Extract the [x, y] coordinate from the center of the cell holding the provided text.  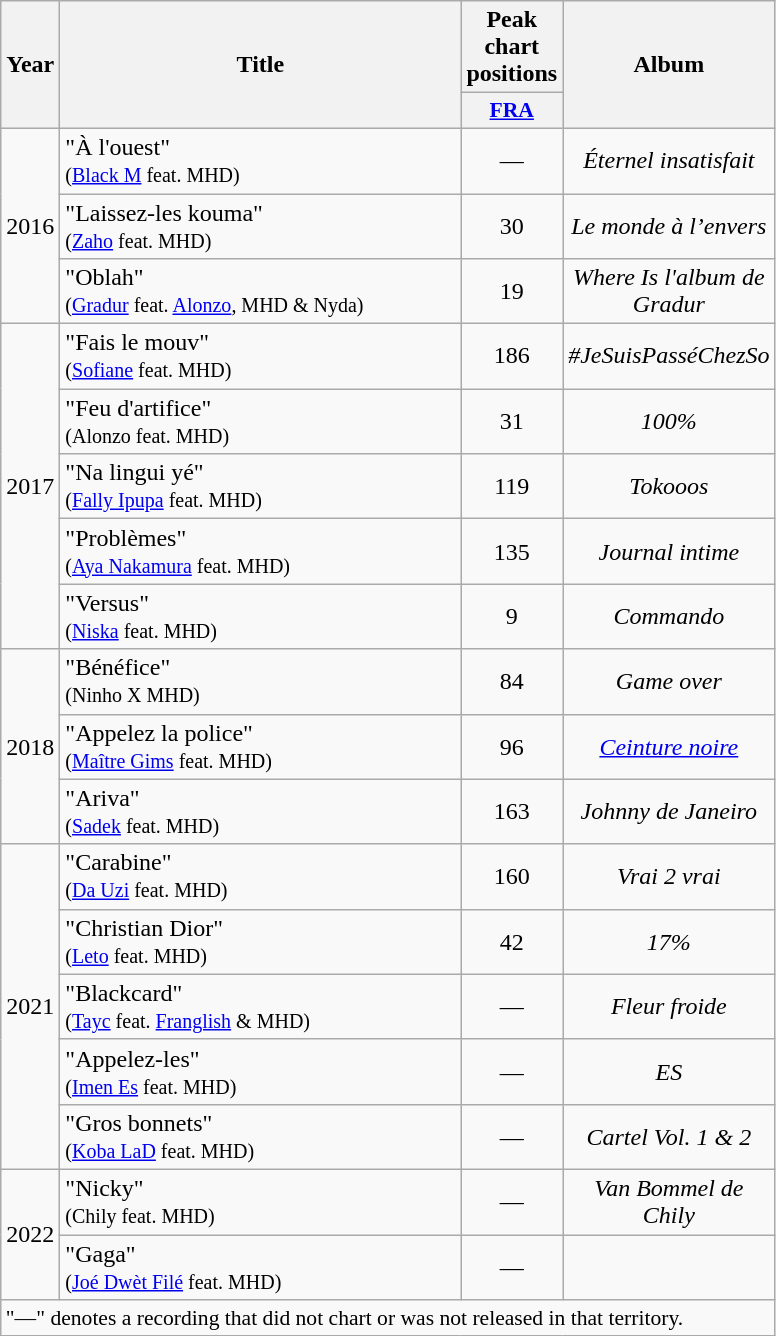
#JeSuisPasséChezSo [669, 356]
17% [669, 942]
FRA [512, 111]
Peak chart positions [512, 47]
Le monde à l’envers [669, 226]
135 [512, 552]
Title [260, 65]
Commando [669, 616]
2018 [30, 746]
Album [669, 65]
Ceinture noire [669, 746]
"—" denotes a recording that did not chart or was not released in that territory. [388, 1318]
Year [30, 65]
96 [512, 746]
30 [512, 226]
19 [512, 292]
Éternel insatisfait [669, 160]
"Versus"(Niska feat. MHD) [260, 616]
"Appelez la police"(Maître Gims feat. MHD) [260, 746]
Johnny de Janeiro [669, 812]
31 [512, 422]
"Laissez-les kouma"(Zaho feat. MHD) [260, 226]
"Bénéfice"(Ninho X MHD) [260, 682]
Where Is l'album de Gradur [669, 292]
"À l'ouest"(Black M feat. MHD) [260, 160]
Vrai 2 vrai [669, 876]
"Na lingui yé"(Fally Ipupa feat. MHD) [260, 486]
84 [512, 682]
163 [512, 812]
Cartel Vol. 1 & 2 [669, 1136]
Fleur froide [669, 1006]
2017 [30, 486]
"Appelez-les"(Imen Es feat. MHD) [260, 1072]
Van Bommel de Chily [669, 1202]
"Nicky"(Chily feat. MHD) [260, 1202]
119 [512, 486]
"Oblah"(Gradur feat. Alonzo, MHD & Nyda) [260, 292]
2022 [30, 1234]
Game over [669, 682]
"Gros bonnets"(Koba LaD feat. MHD) [260, 1136]
100% [669, 422]
"Ariva"(Sadek feat. MHD) [260, 812]
2021 [30, 1006]
9 [512, 616]
186 [512, 356]
ES [669, 1072]
Journal intime [669, 552]
42 [512, 942]
"Gaga"(Joé Dwèt Filé feat. MHD) [260, 1266]
"Blackcard"(Tayc feat. Franglish & MHD) [260, 1006]
"Problèmes"(Aya Nakamura feat. MHD) [260, 552]
"Feu d'artifice"(Alonzo feat. MHD) [260, 422]
Tokooos [669, 486]
2016 [30, 226]
160 [512, 876]
"Carabine"(Da Uzi feat. MHD) [260, 876]
"Fais le mouv"(Sofiane feat. MHD) [260, 356]
"Christian Dior"(Leto feat. MHD) [260, 942]
